Capture the cell that displays the provided text and extract its (x, y) central coordinate. 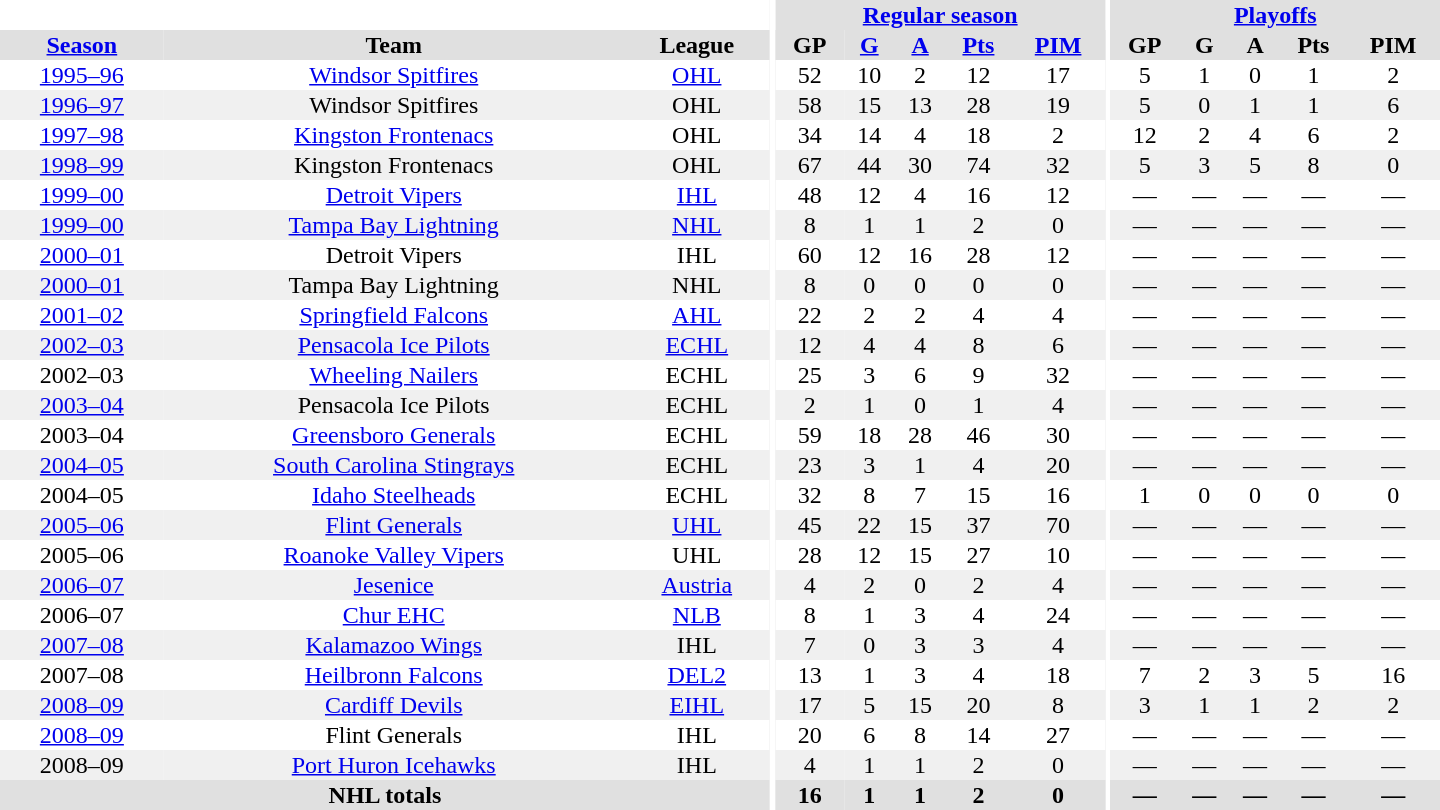
Season (82, 45)
League (697, 45)
1996–97 (82, 105)
52 (810, 75)
Team (394, 45)
Jesenice (394, 585)
70 (1058, 525)
37 (979, 525)
Roanoke Valley Vipers (394, 555)
DEL2 (697, 675)
Wheeling Nailers (394, 375)
46 (979, 435)
1997–98 (82, 135)
59 (810, 435)
EIHL (697, 705)
Regular season (940, 15)
NLB (697, 615)
9 (979, 375)
74 (979, 165)
Heilbronn Falcons (394, 675)
Springfield Falcons (394, 315)
Austria (697, 585)
Chur EHC (394, 615)
44 (870, 165)
AHL (697, 315)
Greensboro Generals (394, 435)
67 (810, 165)
2001–02 (82, 315)
1995–96 (82, 75)
Kalamazoo Wings (394, 645)
19 (1058, 105)
25 (810, 375)
Port Huron Icehawks (394, 765)
24 (1058, 615)
South Carolina Stingrays (394, 465)
23 (810, 465)
34 (810, 135)
45 (810, 525)
Playoffs (1275, 15)
Idaho Steelheads (394, 495)
Cardiff Devils (394, 705)
58 (810, 105)
1998–99 (82, 165)
60 (810, 255)
48 (810, 195)
NHL totals (385, 795)
